Search for the cell housing the specified text and yield its (x, y) center coordinate. 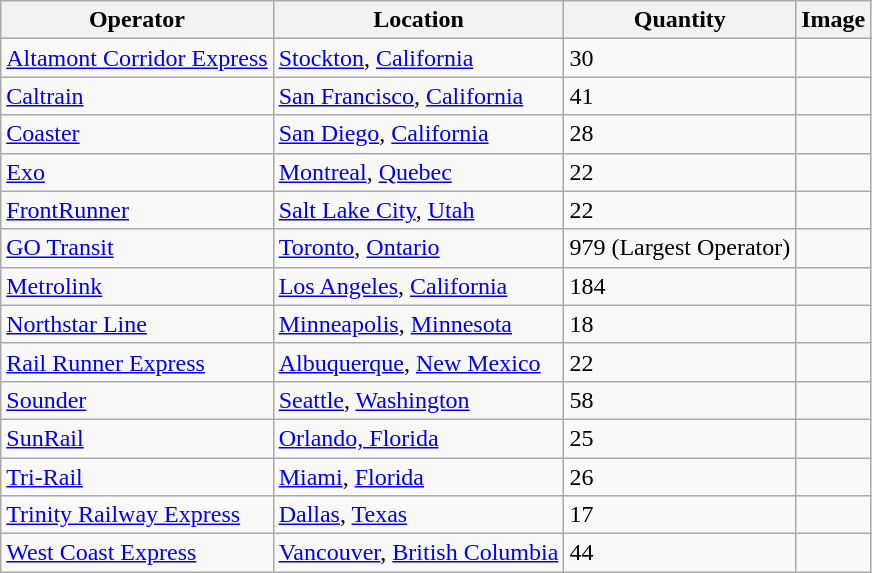
Metrolink (137, 286)
Toronto, Ontario (418, 248)
Tri-Rail (137, 477)
Coaster (137, 134)
Vancouver, British Columbia (418, 553)
West Coast Express (137, 553)
25 (680, 438)
Miami, Florida (418, 477)
979 (Largest Operator) (680, 248)
28 (680, 134)
Orlando, Florida (418, 438)
FrontRunner (137, 210)
Montreal, Quebec (418, 172)
Operator (137, 20)
Exo (137, 172)
30 (680, 58)
26 (680, 477)
GO Transit (137, 248)
Rail Runner Express (137, 362)
Stockton, California (418, 58)
58 (680, 400)
San Diego, California (418, 134)
San Francisco, California (418, 96)
18 (680, 324)
Sounder (137, 400)
Quantity (680, 20)
Salt Lake City, Utah (418, 210)
Dallas, Texas (418, 515)
41 (680, 96)
17 (680, 515)
184 (680, 286)
Location (418, 20)
Los Angeles, California (418, 286)
Caltrain (137, 96)
Altamont Corridor Express (137, 58)
Albuquerque, New Mexico (418, 362)
Minneapolis, Minnesota (418, 324)
Trinity Railway Express (137, 515)
44 (680, 553)
Image (834, 20)
Seattle, Washington (418, 400)
SunRail (137, 438)
Northstar Line (137, 324)
